Capture the cell that displays the provided text and extract its [x, y] central coordinate. 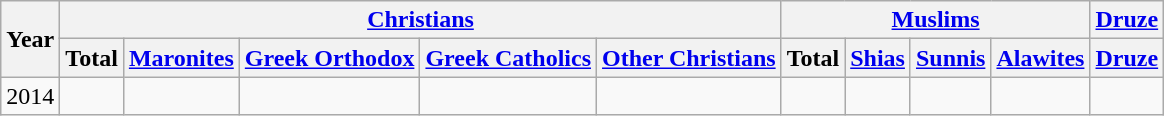
Sunnis [950, 58]
Maronites [181, 58]
Shias [878, 58]
Greek Catholics [508, 58]
2014 [30, 96]
Year [30, 39]
Other Christians [690, 58]
Alawites [1040, 58]
Christians [420, 20]
Greek Orthodox [330, 58]
Muslims [936, 20]
